Search for the cell housing the specified text and yield its (x, y) center coordinate. 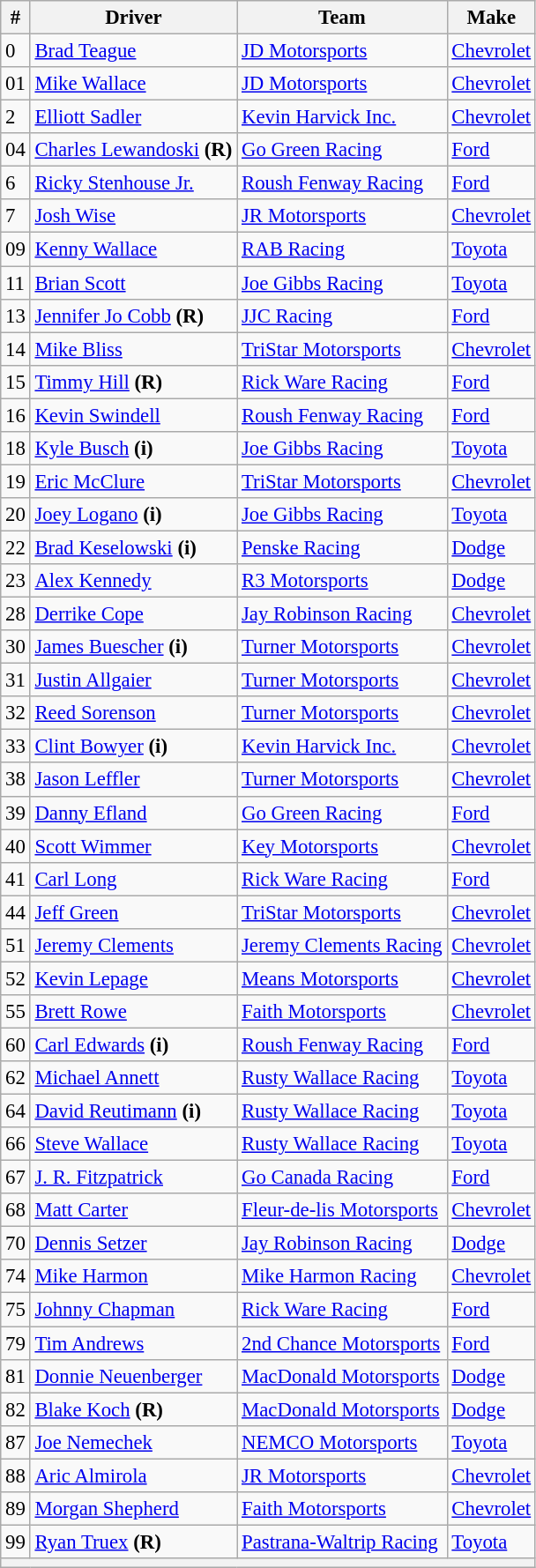
Ryan Truex (R) (134, 1542)
Timmy Hill (R) (134, 382)
Jason Leffler (134, 780)
75 (16, 1310)
Blake Koch (R) (134, 1409)
Jeremy Clements (134, 946)
Derrike Cope (134, 614)
Alex Kennedy (134, 581)
18 (16, 449)
41 (16, 879)
NEMCO Motorsports (342, 1442)
31 (16, 680)
Mike Wallace (134, 84)
Kyle Busch (i) (134, 449)
David Reutimann (i) (134, 1111)
82 (16, 1409)
Josh Wise (134, 216)
Eric McClure (134, 481)
66 (16, 1144)
01 (16, 84)
88 (16, 1475)
Kenny Wallace (134, 249)
Make (491, 18)
09 (16, 249)
Ricky Stenhouse Jr. (134, 183)
Means Motorsports (342, 978)
13 (16, 316)
99 (16, 1542)
Johnny Chapman (134, 1310)
Key Motorsports (342, 846)
15 (16, 382)
Mike Harmon Racing (342, 1277)
51 (16, 946)
28 (16, 614)
Reed Sorenson (134, 713)
74 (16, 1277)
55 (16, 1012)
Kevin Swindell (134, 415)
0 (16, 51)
19 (16, 481)
Justin Allgaier (134, 680)
38 (16, 780)
Jeremy Clements Racing (342, 946)
J. R. Fitzpatrick (134, 1178)
Dennis Setzer (134, 1244)
67 (16, 1178)
Steve Wallace (134, 1144)
Go Canada Racing (342, 1178)
52 (16, 978)
Joe Nemechek (134, 1442)
Mike Harmon (134, 1277)
40 (16, 846)
Brad Keselowski (i) (134, 547)
Danny Efland (134, 813)
Carl Long (134, 879)
70 (16, 1244)
Pastrana-Waltrip Racing (342, 1542)
Penske Racing (342, 547)
# (16, 18)
11 (16, 283)
Clint Bowyer (i) (134, 747)
81 (16, 1376)
Brett Rowe (134, 1012)
23 (16, 581)
Morgan Shepherd (134, 1509)
Jeff Green (134, 912)
22 (16, 547)
44 (16, 912)
Tim Andrews (134, 1343)
87 (16, 1442)
Charles Lewandoski (R) (134, 150)
39 (16, 813)
Matt Carter (134, 1210)
Brian Scott (134, 283)
68 (16, 1210)
Joey Logano (i) (134, 515)
James Buescher (i) (134, 647)
16 (16, 415)
Michael Annett (134, 1078)
33 (16, 747)
RAB Racing (342, 249)
2 (16, 117)
Team (342, 18)
62 (16, 1078)
7 (16, 216)
Carl Edwards (i) (134, 1044)
04 (16, 150)
Donnie Neuenberger (134, 1376)
14 (16, 349)
R3 Motorsports (342, 581)
Driver (134, 18)
JJC Racing (342, 316)
89 (16, 1509)
Fleur-de-lis Motorsports (342, 1210)
Jennifer Jo Cobb (R) (134, 316)
2nd Chance Motorsports (342, 1343)
Kevin Lepage (134, 978)
20 (16, 515)
Brad Teague (134, 51)
Aric Almirola (134, 1475)
60 (16, 1044)
79 (16, 1343)
Elliott Sadler (134, 117)
64 (16, 1111)
30 (16, 647)
32 (16, 713)
6 (16, 183)
Scott Wimmer (134, 846)
Mike Bliss (134, 349)
